Search for the cell housing the specified text and yield its (x, y) center coordinate. 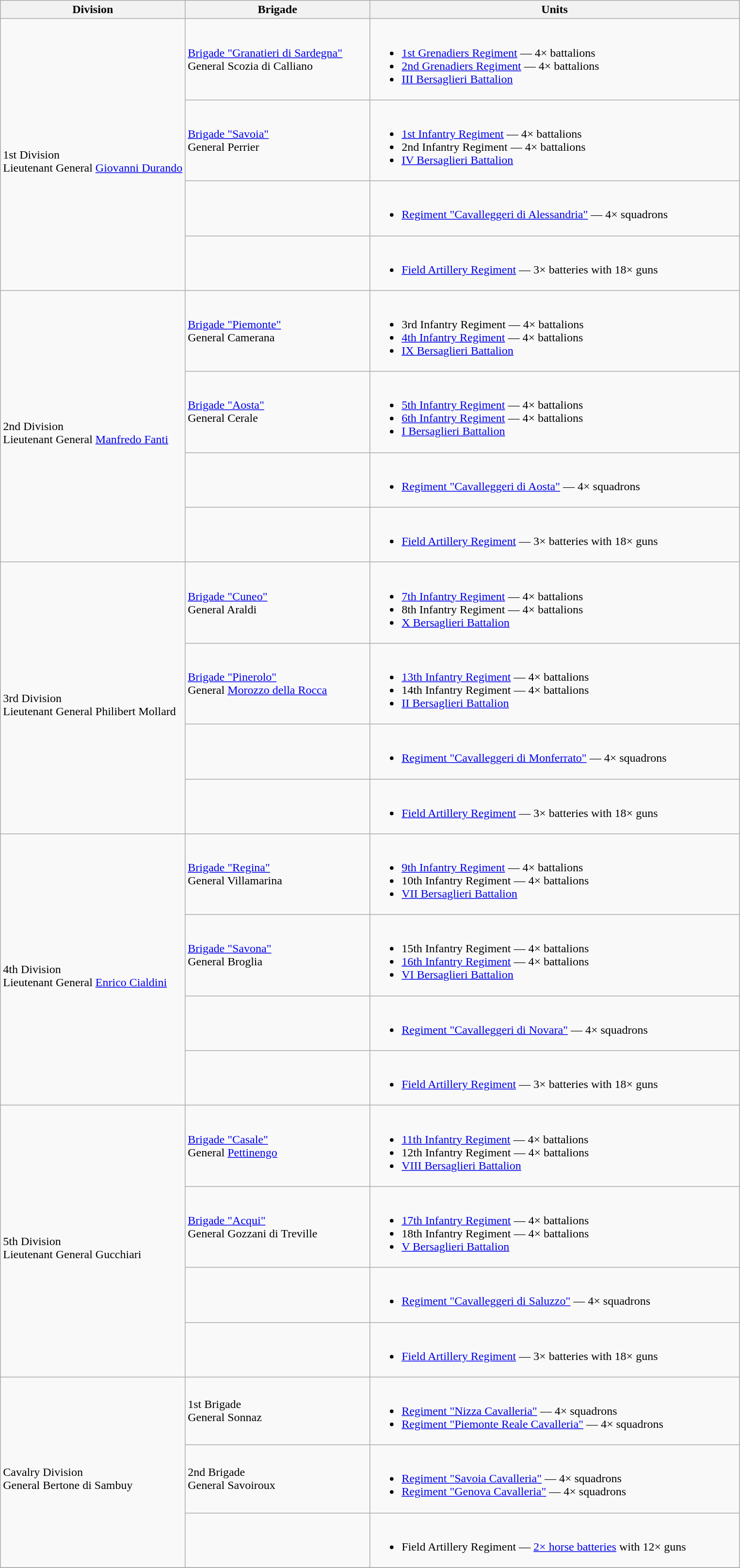
Brigade "Pinerolo"General Morozzo della Rocca (277, 684)
Division (93, 10)
Brigade "Cuneo"General Araldi (277, 602)
7th Infantry Regiment — 4× battalions8th Infantry Regiment — 4× battalionsX Bersaglieri Battalion (555, 602)
Brigade (277, 10)
1st Grenadiers Regiment — 4× battalions2nd Grenadiers Regiment — 4× battalionsIII Bersaglieri Battalion (555, 59)
Brigade "Savoia"General Perrier (277, 141)
Units (555, 10)
Regiment "Cavalleggeri di Saluzzo" — 4× squadrons (555, 1295)
15th Infantry Regiment — 4× battalions16th Infantry Regiment — 4× battalionsVI Bersaglieri Battalion (555, 955)
5th Infantry Regiment — 4× battalions6th Infantry Regiment — 4× battalionsI Bersaglieri Battalion (555, 412)
Regiment "Savoia Cavalleria" — 4× squadronsRegiment "Genova Cavalleria" — 4× squadrons (555, 1479)
Brigade "Piemonte"General Camerana (277, 331)
13th Infantry Regiment — 4× battalions14th Infantry Regiment — 4× battalionsII Bersaglieri Battalion (555, 684)
Brigade "Casale"General Pettinengo (277, 1146)
Regiment "Nizza Cavalleria" — 4× squadronsRegiment "Piemonte Reale Cavalleria" — 4× squadrons (555, 1411)
2nd BrigadeGeneral Savoiroux (277, 1479)
Brigade "Aosta"General Cerale (277, 412)
Regiment "Cavalleggeri di Monferrato" — 4× squadrons (555, 752)
17th Infantry Regiment — 4× battalions18th Infantry Regiment — 4× battalionsV Bersaglieri Battalion (555, 1227)
Regiment "Cavalleggeri di Alessandria" — 4× squadrons (555, 208)
Brigade "Regina"General Villamarina (277, 875)
3rd DivisionLieutenant General Philibert Mollard (93, 698)
5th DivisionLieutenant General Gucchiari (93, 1241)
4th DivisionLieutenant General Enrico Cialdini (93, 970)
Brigade "Granatieri di Sardegna"General Scozia di Calliano (277, 59)
1st DivisionLieutenant General Giovanni Durando (93, 155)
1st BrigadeGeneral Sonnaz (277, 1411)
3rd Infantry Regiment — 4× battalions4th Infantry Regiment — 4× battalionsIX Bersaglieri Battalion (555, 331)
Field Artillery Regiment — 2× horse batteries with 12× guns (555, 1540)
11th Infantry Regiment — 4× battalions12th Infantry Regiment — 4× battalionsVIII Bersaglieri Battalion (555, 1146)
Cavalry DivisionGeneral Bertone di Sambuy (93, 1472)
Regiment "Cavalleggeri di Aosta" — 4× squadrons (555, 480)
Brigade "Acqui"General Gozzani di Treville (277, 1227)
Regiment "Cavalleggeri di Novara" — 4× squadrons (555, 1023)
2nd DivisionLieutenant General Manfredo Fanti (93, 426)
Brigade "Savona"General Broglia (277, 955)
1st Infantry Regiment — 4× battalions2nd Infantry Regiment — 4× battalionsIV Bersaglieri Battalion (555, 141)
9th Infantry Regiment — 4× battalions10th Infantry Regiment — 4× battalionsVII Bersaglieri Battalion (555, 875)
